Pinpoint the cell where the given text exists, returning its (X, Y) midpoint coordinate. 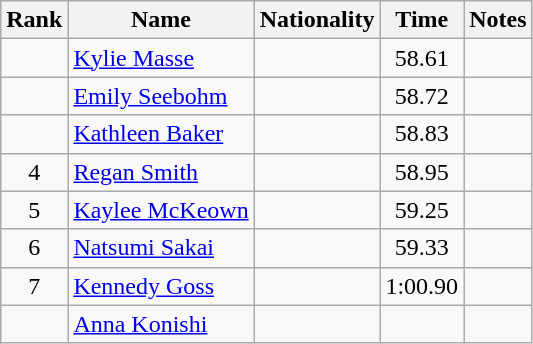
58.95 (422, 172)
7 (34, 286)
Natsumi Sakai (161, 248)
Name (161, 20)
Kylie Masse (161, 58)
58.72 (422, 96)
4 (34, 172)
59.25 (422, 210)
Nationality (317, 20)
6 (34, 248)
Kennedy Goss (161, 286)
Notes (498, 20)
Emily Seebohm (161, 96)
58.61 (422, 58)
Kaylee McKeown (161, 210)
Rank (34, 20)
58.83 (422, 134)
5 (34, 210)
Kathleen Baker (161, 134)
Time (422, 20)
Anna Konishi (161, 324)
59.33 (422, 248)
1:00.90 (422, 286)
Regan Smith (161, 172)
